Return the [X, Y] coordinate for the center point of the cell that contains the specified text.  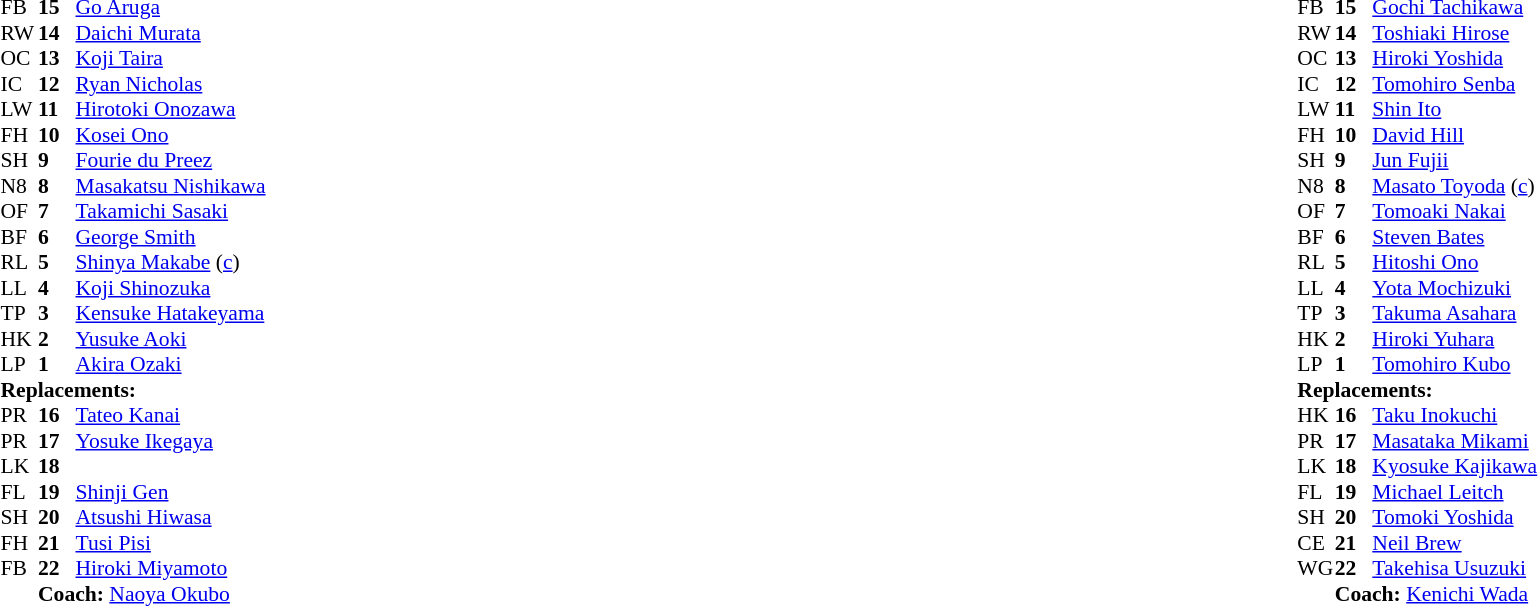
Hiroki Miyamoto [171, 569]
Tomoaki Nakai [1454, 211]
Hitoshi Ono [1454, 263]
Masataka Mikami [1454, 441]
Atsushi Hiwasa [171, 517]
Yota Mochizuki [1454, 288]
Tateo Kanai [171, 415]
Kensuke Hatakeyama [171, 313]
Shinya Makabe (c) [171, 263]
Koji Shinozuka [171, 288]
Kosei Ono [171, 135]
Tusi Pisi [171, 543]
Toshiaki Hirose [1454, 33]
Hirotoki Onozawa [171, 109]
Shin Ito [1454, 109]
Koji Taira [171, 59]
Masato Toyoda (c) [1454, 186]
Hiroki Yoshida [1454, 59]
Tomohiro Kubo [1454, 365]
Steven Bates [1454, 237]
CE [1316, 543]
Hiroki Yuhara [1454, 339]
Yusuke Aoki [171, 339]
Masakatsu Nishikawa [171, 186]
Yosuke Ikegaya [171, 441]
Fourie du Preez [171, 161]
Shinji Gen [171, 492]
Akira Ozaki [171, 365]
Tomohiro Senba [1454, 84]
Kyosuke Kajikawa [1454, 467]
Daichi Murata [171, 33]
David Hill [1454, 135]
Ryan Nicholas [171, 84]
George Smith [171, 237]
Takuma Asahara [1454, 313]
Takamichi Sasaki [171, 211]
Neil Brew [1454, 543]
FB [19, 569]
Takehisa Usuzuki [1454, 569]
Michael Leitch [1454, 492]
Jun Fujii [1454, 161]
Taku Inokuchi [1454, 415]
WG [1316, 569]
Tomoki Yoshida [1454, 517]
